Capture the cell that displays the provided text and extract its [x, y] central coordinate. 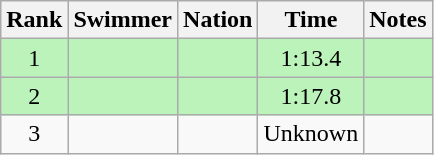
1:17.8 [311, 96]
Nation [218, 20]
Unknown [311, 134]
1 [34, 58]
Notes [398, 20]
Time [311, 20]
2 [34, 96]
Rank [34, 20]
3 [34, 134]
1:13.4 [311, 58]
Swimmer [123, 20]
